Extract the [x, y] coordinate from the center of the cell holding the provided text.  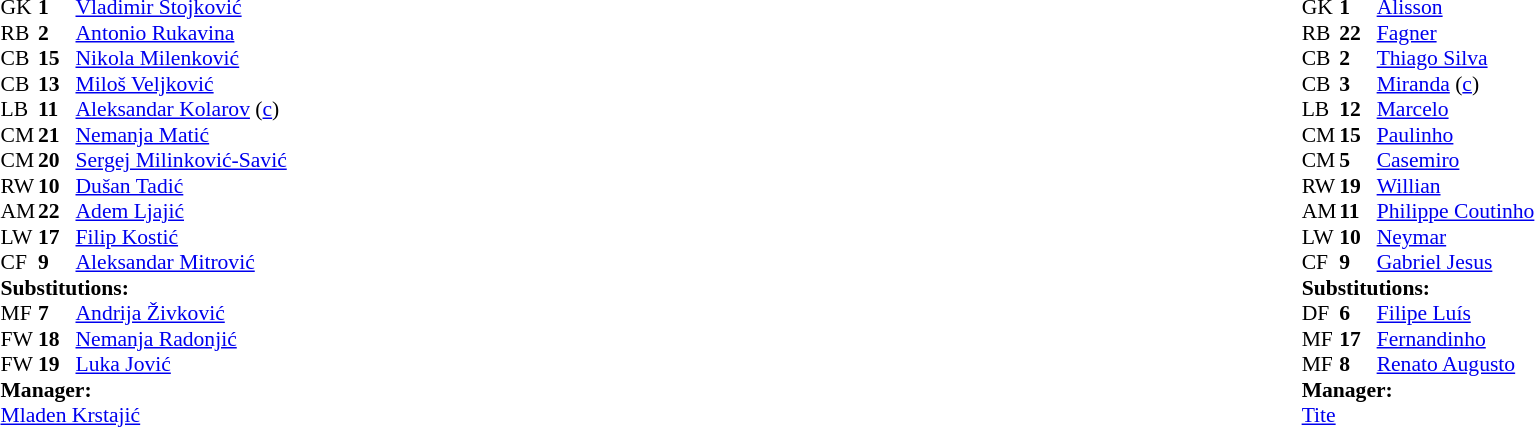
Nemanja Matić [182, 135]
Renato Augusto [1456, 365]
Aleksandar Mitrović [182, 263]
Paulinho [1456, 135]
21 [57, 135]
7 [57, 313]
8 [1358, 365]
Aleksandar Kolarov (c) [182, 109]
Casemiro [1456, 161]
Neymar [1456, 237]
20 [57, 161]
Willian [1456, 186]
Fernandinho [1456, 339]
Marcelo [1456, 109]
18 [57, 339]
Andrija Živković [182, 313]
5 [1358, 161]
Philippe Coutinho [1456, 211]
Nikola Milenković [182, 59]
6 [1358, 313]
Miloš Veljković [182, 84]
Antonio Rukavina [182, 33]
13 [57, 84]
Sergej Milinković-Savić [182, 161]
3 [1358, 84]
Filip Kostić [182, 237]
Nemanja Radonjić [182, 339]
Miranda (c) [1456, 84]
Fagner [1456, 33]
Filipe Luís [1456, 313]
Gabriel Jesus [1456, 263]
Adem Ljajić [182, 211]
12 [1358, 109]
Luka Jović [182, 365]
Thiago Silva [1456, 59]
Dušan Tadić [182, 186]
DF [1321, 313]
